Extract the [x, y] coordinate from the center of the cell holding the provided text.  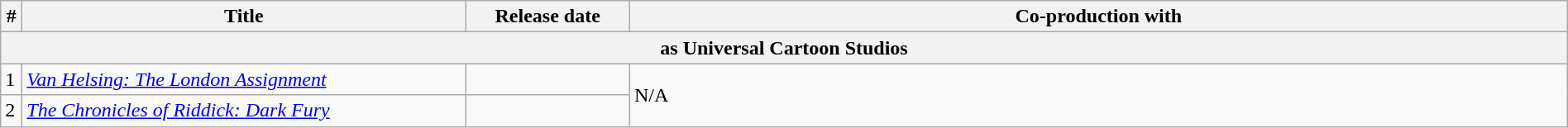
Van Helsing: The London Assignment [244, 79]
N/A [1098, 95]
as Universal Cartoon Studios [784, 48]
1 [12, 79]
# [12, 17]
Title [244, 17]
The Chronicles of Riddick: Dark Fury [244, 111]
Release date [547, 17]
2 [12, 111]
Co-production with [1098, 17]
